From the cell containing the given text, extract its center point as [X, Y] coordinate. 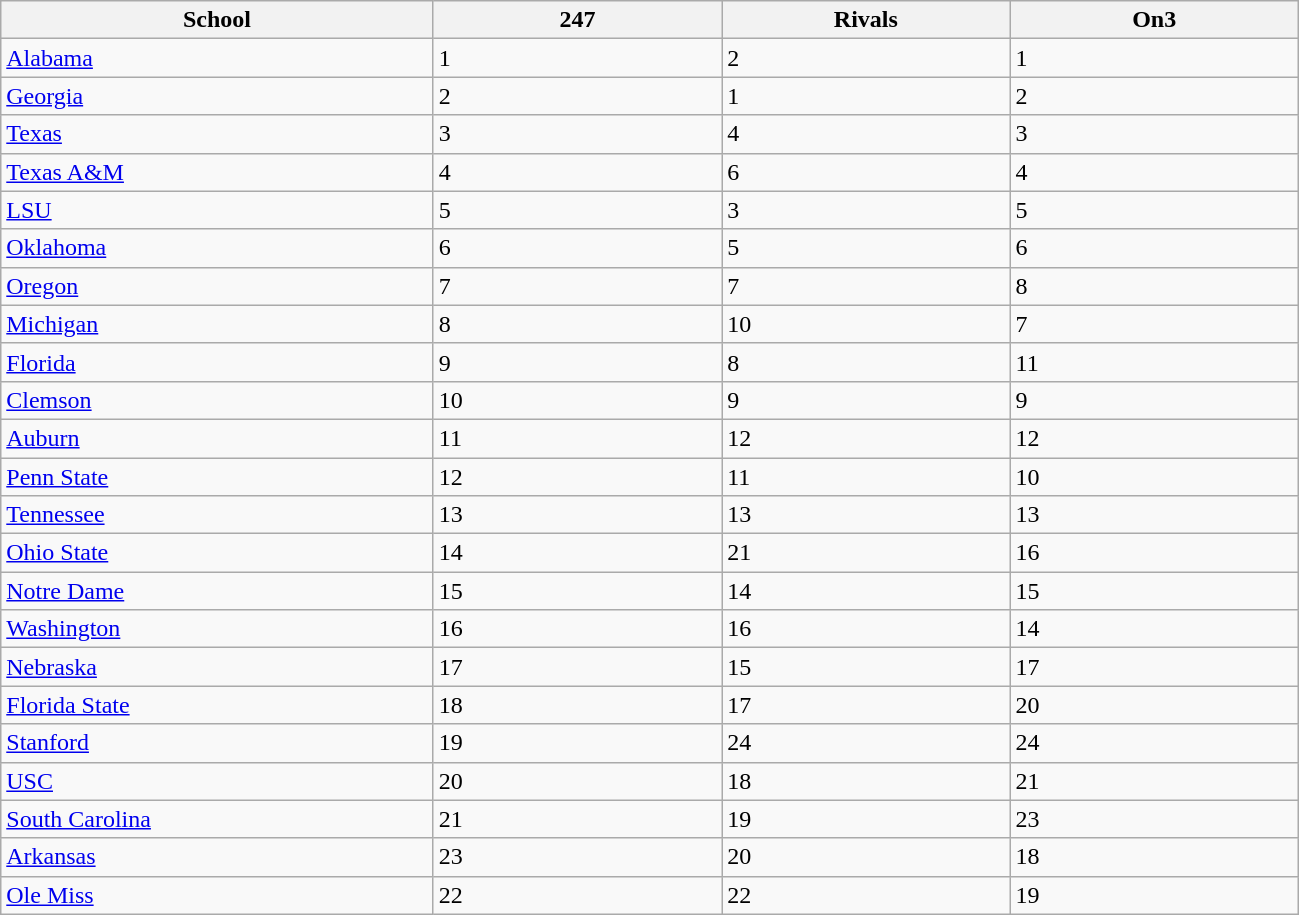
Notre Dame [218, 591]
Ole Miss [218, 895]
Florida [218, 362]
South Carolina [218, 819]
USC [218, 781]
Texas [218, 134]
Penn State [218, 477]
On3 [1154, 20]
Texas A&M [218, 172]
Auburn [218, 438]
247 [577, 20]
Stanford [218, 743]
Arkansas [218, 857]
Oklahoma [218, 248]
Georgia [218, 96]
Washington [218, 629]
Ohio State [218, 553]
LSU [218, 210]
Clemson [218, 400]
Florida State [218, 705]
Tennessee [218, 515]
Alabama [218, 58]
Michigan [218, 324]
Rivals [866, 20]
Oregon [218, 286]
School [218, 20]
Nebraska [218, 667]
